For the text-containing cell, return its midpoint in (X, Y) coordinate format. 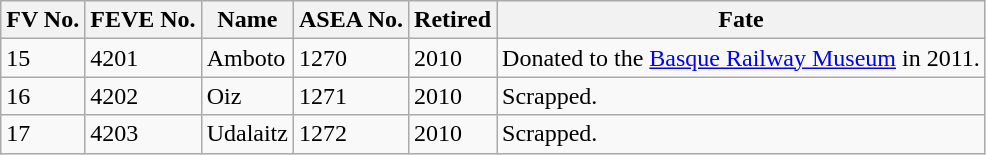
Amboto (247, 58)
15 (43, 58)
1270 (350, 58)
Donated to the Basque Railway Museum in 2011. (742, 58)
4202 (143, 96)
Oiz (247, 96)
Udalaitz (247, 134)
Name (247, 20)
FV No. (43, 20)
Fate (742, 20)
4203 (143, 134)
1272 (350, 134)
1271 (350, 96)
17 (43, 134)
Retired (453, 20)
ASEA No. (350, 20)
FEVE No. (143, 20)
16 (43, 96)
4201 (143, 58)
